Return (X, Y) of the center of cell containing provided text 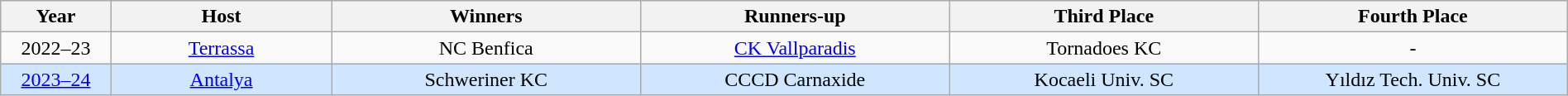
2023–24 (56, 79)
- (1413, 48)
Kocaeli Univ. SC (1104, 79)
Third Place (1104, 17)
Schweriner KC (486, 79)
Tornadoes KC (1104, 48)
Host (222, 17)
Terrassa (222, 48)
NC Benfica (486, 48)
CK Vallparadis (795, 48)
Runners-up (795, 17)
CCCD Carnaxide (795, 79)
Yıldız Tech. Univ. SC (1413, 79)
Year (56, 17)
Winners (486, 17)
Antalya (222, 79)
2022–23 (56, 48)
Fourth Place (1413, 17)
